Determine the [x, y] coordinate at the center of the cell enclosing the given text.  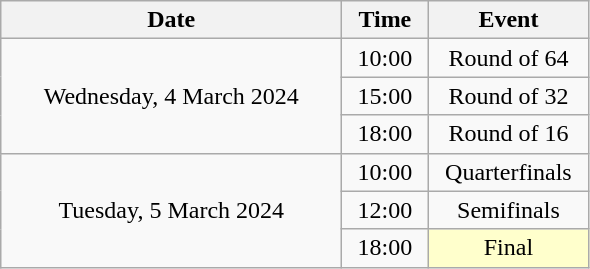
15:00 [385, 96]
Wednesday, 4 March 2024 [172, 96]
Date [172, 20]
Final [508, 248]
Semifinals [508, 210]
Tuesday, 5 March 2024 [172, 210]
Time [385, 20]
Round of 32 [508, 96]
12:00 [385, 210]
Round of 64 [508, 58]
Event [508, 20]
Round of 16 [508, 134]
Quarterfinals [508, 172]
